Detect which cell encompasses the target text, then output its [x, y] center coordinate. 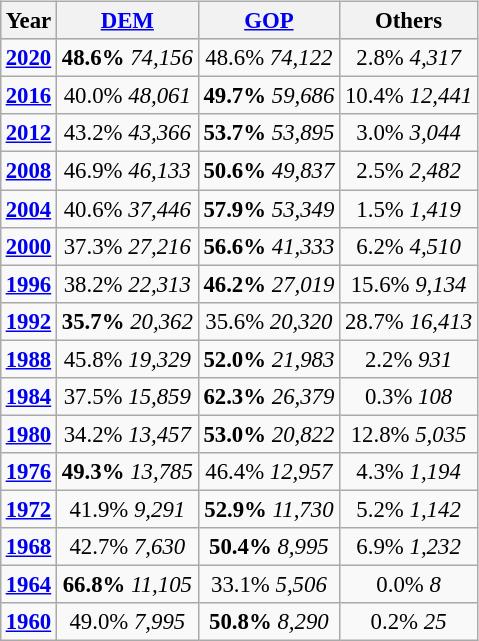
0.0% 8 [409, 584]
1976 [28, 472]
1988 [28, 359]
66.8% 11,105 [128, 584]
1968 [28, 547]
41.9% 9,291 [128, 509]
48.6% 74,156 [128, 58]
28.7% 16,413 [409, 321]
49.3% 13,785 [128, 472]
49.0% 7,995 [128, 622]
40.6% 37,446 [128, 209]
42.7% 7,630 [128, 547]
37.5% 15,859 [128, 396]
46.9% 46,133 [128, 171]
1.5% 1,419 [409, 209]
12.8% 5,035 [409, 434]
46.2% 27,019 [269, 284]
6.9% 1,232 [409, 547]
50.8% 8,290 [269, 622]
2.2% 931 [409, 359]
52.0% 21,983 [269, 359]
0.3% 108 [409, 396]
2008 [28, 171]
3.0% 3,044 [409, 133]
43.2% 43,366 [128, 133]
GOP [269, 21]
6.2% 4,510 [409, 246]
34.2% 13,457 [128, 434]
40.0% 48,061 [128, 96]
10.4% 12,441 [409, 96]
1964 [28, 584]
50.6% 49,837 [269, 171]
DEM [128, 21]
35.7% 20,362 [128, 321]
1984 [28, 396]
2012 [28, 133]
49.7% 59,686 [269, 96]
62.3% 26,379 [269, 396]
48.6% 74,122 [269, 58]
2.8% 4,317 [409, 58]
Year [28, 21]
46.4% 12,957 [269, 472]
45.8% 19,329 [128, 359]
33.1% 5,506 [269, 584]
5.2% 1,142 [409, 509]
1980 [28, 434]
52.9% 11,730 [269, 509]
57.9% 53,349 [269, 209]
50.4% 8,995 [269, 547]
2.5% 2,482 [409, 171]
Others [409, 21]
1996 [28, 284]
15.6% 9,134 [409, 284]
2016 [28, 96]
2020 [28, 58]
4.3% 1,194 [409, 472]
53.0% 20,822 [269, 434]
1960 [28, 622]
35.6% 20,320 [269, 321]
2000 [28, 246]
37.3% 27,216 [128, 246]
1972 [28, 509]
38.2% 22,313 [128, 284]
1992 [28, 321]
56.6% 41,333 [269, 246]
53.7% 53,895 [269, 133]
2004 [28, 209]
0.2% 25 [409, 622]
